Return [x, y] of the center of cell containing provided text 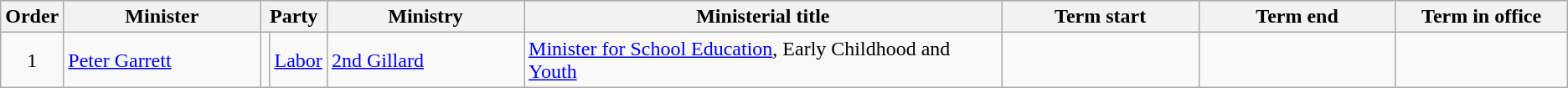
Term end [1297, 17]
Party [293, 17]
Order [32, 17]
Term in office [1481, 17]
Labor [298, 60]
Term start [1101, 17]
Peter Garrett [162, 60]
Minister for School Education, Early Childhood and Youth [764, 60]
1 [32, 60]
Ministerial title [764, 17]
Minister [162, 17]
2nd Gillard [426, 60]
Ministry [426, 17]
